Search for the cell housing the specified text and yield its [x, y] center coordinate. 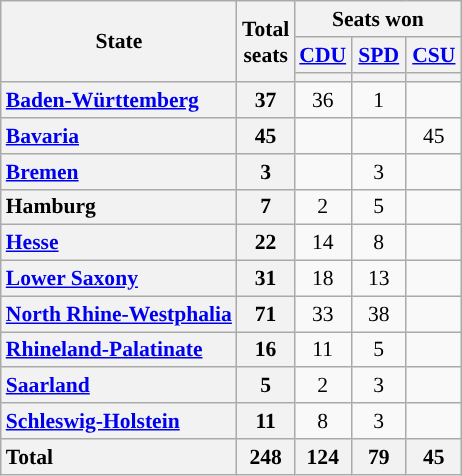
Hamburg [119, 207]
22 [266, 243]
14 [322, 243]
Saarland [119, 386]
Bremen [119, 172]
13 [378, 279]
CDU [322, 55]
Total [119, 457]
38 [378, 314]
Seats won [378, 19]
33 [322, 314]
18 [322, 279]
124 [322, 457]
37 [266, 101]
Hesse [119, 243]
1 [378, 101]
7 [266, 207]
North Rhine-Westphalia [119, 314]
16 [266, 350]
Rhineland-Palatinate [119, 350]
71 [266, 314]
Baden-Württemberg [119, 101]
248 [266, 457]
CSU [434, 55]
79 [378, 457]
Bavaria [119, 136]
SPD [378, 55]
Schleswig-Holstein [119, 421]
31 [266, 279]
Lower Saxony [119, 279]
State [119, 42]
Totalseats [266, 42]
36 [322, 101]
